Provide the (X, Y) coordinate of the cell's center where the given text is located.  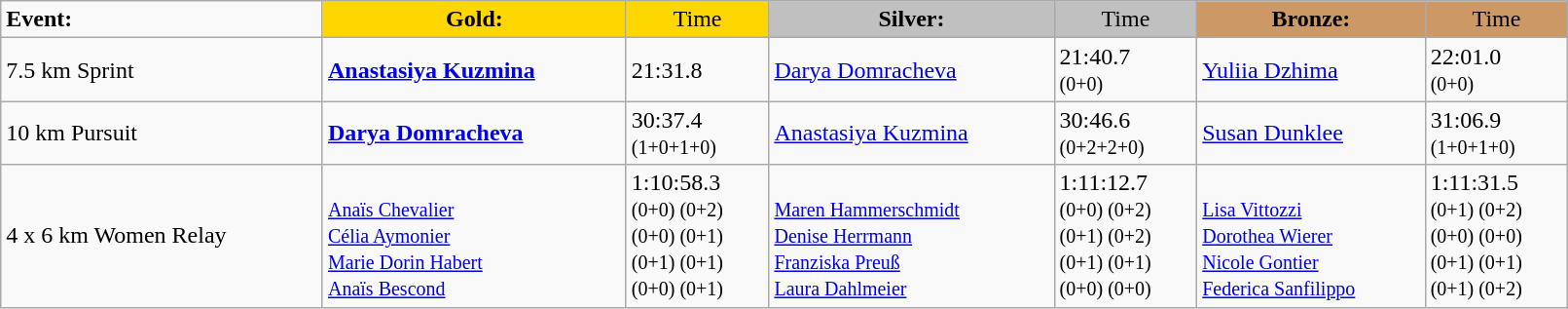
10 km Pursuit (162, 133)
Maren HammerschmidtDenise HerrmannFranziska PreußLaura Dahlmeier (911, 236)
21:40.7(0+0) (1125, 70)
Bronze: (1311, 19)
1:11:12.7(0+0) (0+2)(0+1) (0+2)(0+1) (0+1)(0+0) (0+0) (1125, 236)
21:31.8 (697, 70)
30:46.6(0+2+2+0) (1125, 133)
Gold: (474, 19)
1:10:58.3(0+0) (0+2)(0+0) (0+1)(0+1) (0+1)(0+0) (0+1) (697, 236)
30:37.4(1+0+1+0) (697, 133)
Yuliia Dzhima (1311, 70)
31:06.9(1+0+1+0) (1497, 133)
4 x 6 km Women Relay (162, 236)
Susan Dunklee (1311, 133)
Anaïs ChevalierCélia AymonierMarie Dorin HabertAnaïs Bescond (474, 236)
Lisa VittozziDorothea WiererNicole GontierFederica Sanfilippo (1311, 236)
22:01.0(0+0) (1497, 70)
Event: (162, 19)
1:11:31.5(0+1) (0+2)(0+0) (0+0)(0+1) (0+1)(0+1) (0+2) (1497, 236)
7.5 km Sprint (162, 70)
Silver: (911, 19)
